Identify which cell holds the provided text, then report its [X, Y] central coordinate. 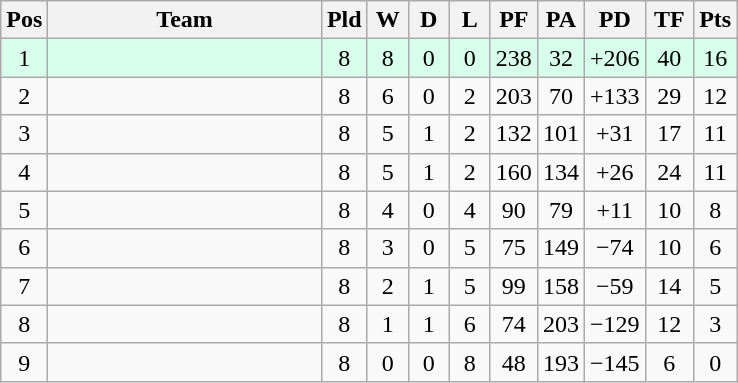
+31 [614, 134]
17 [670, 134]
TF [670, 20]
−74 [614, 248]
9 [24, 362]
149 [560, 248]
238 [514, 58]
−129 [614, 324]
Pos [24, 20]
PF [514, 20]
PD [614, 20]
90 [514, 210]
160 [514, 172]
−59 [614, 286]
16 [716, 58]
W [388, 20]
+206 [614, 58]
PA [560, 20]
79 [560, 210]
193 [560, 362]
14 [670, 286]
32 [560, 58]
+133 [614, 96]
D [428, 20]
99 [514, 286]
70 [560, 96]
L [470, 20]
75 [514, 248]
7 [24, 286]
29 [670, 96]
48 [514, 362]
101 [560, 134]
Pts [716, 20]
+11 [614, 210]
40 [670, 58]
+26 [614, 172]
−145 [614, 362]
Pld [344, 20]
Team [185, 20]
24 [670, 172]
74 [514, 324]
132 [514, 134]
134 [560, 172]
158 [560, 286]
